Output the [X, Y] coordinate of the center of the cell containing the given text.  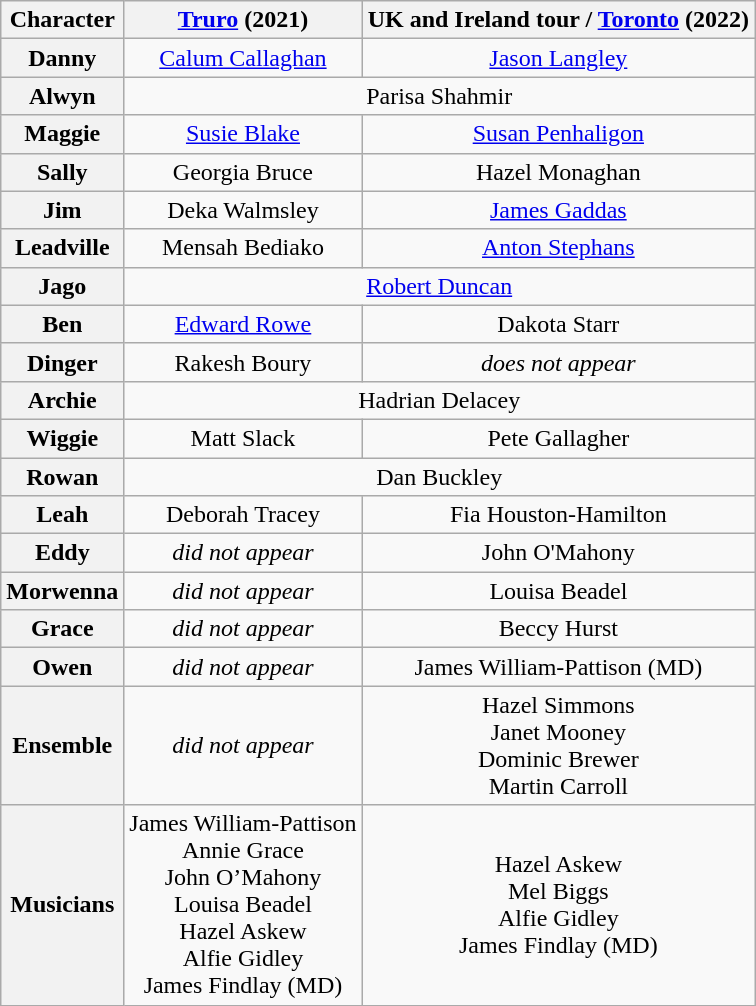
Ensemble [62, 746]
Susie Blake [243, 134]
Owen [62, 667]
Morwenna [62, 591]
Jason Langley [558, 58]
Deka Walmsley [243, 210]
Archie [62, 400]
does not appear [558, 362]
Louisa Beadel [558, 591]
James William-Pattison (MD) [558, 667]
James Gaddas [558, 210]
James William-PattisonAnnie GraceJohn O’MahonyLouisa BeadelHazel AskewAlfie GidleyJames Findlay (MD) [243, 905]
Leadville [62, 248]
Dinger [62, 362]
Beccy Hurst [558, 629]
John O'Mahony [558, 553]
Georgia Bruce [243, 172]
Alwyn [62, 96]
Hazel Monaghan [558, 172]
Hazel AskewMel BiggsAlfie GidleyJames Findlay (MD) [558, 905]
Calum Callaghan [243, 58]
Pete Gallagher [558, 438]
Jim [62, 210]
Matt Slack [243, 438]
Dan Buckley [440, 477]
Jago [62, 286]
Grace [62, 629]
Deborah Tracey [243, 515]
Sally [62, 172]
Anton Stephans [558, 248]
Ben [62, 324]
Musicians [62, 905]
Robert Duncan [440, 286]
UK and Ireland tour / Toronto (2022) [558, 20]
Fia Houston-Hamilton [558, 515]
Truro (2021) [243, 20]
Character [62, 20]
Wiggie [62, 438]
Rakesh Boury [243, 362]
Maggie [62, 134]
Edward Rowe [243, 324]
Danny [62, 58]
Dakota Starr [558, 324]
Leah [62, 515]
Eddy [62, 553]
Susan Penhaligon [558, 134]
Hazel SimmonsJanet MooneyDominic BrewerMartin Carroll [558, 746]
Hadrian Delacey [440, 400]
Mensah Bediako [243, 248]
Rowan [62, 477]
Parisa Shahmir [440, 96]
